Locate the cell with the specified text and output its (X, Y) center coordinate. 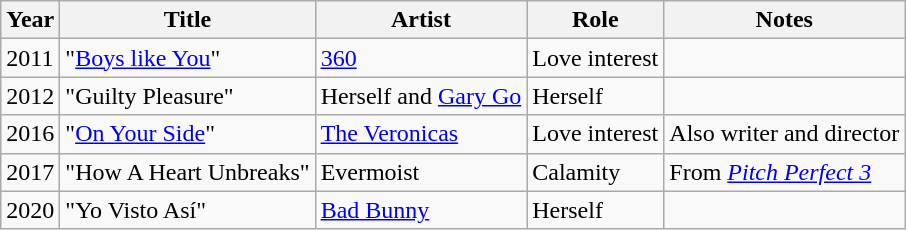
Calamity (596, 172)
Title (188, 20)
Bad Bunny (421, 210)
Role (596, 20)
Notes (784, 20)
2011 (30, 58)
"On Your Side" (188, 134)
Artist (421, 20)
2020 (30, 210)
Herself and Gary Go (421, 96)
"Yo Visto Así" (188, 210)
360 (421, 58)
Evermoist (421, 172)
2012 (30, 96)
Year (30, 20)
"Guilty Pleasure" (188, 96)
Also writer and director (784, 134)
From Pitch Perfect 3 (784, 172)
"Boys like You" (188, 58)
2017 (30, 172)
The Veronicas (421, 134)
"How A Heart Unbreaks" (188, 172)
2016 (30, 134)
